Locate the cell with the specified text and output its (x, y) center coordinate. 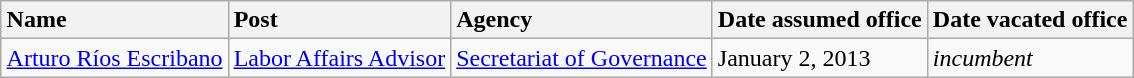
Date assumed office (820, 20)
Date vacated office (1030, 20)
Arturo Ríos Escribano (114, 58)
Name (114, 20)
Agency (582, 20)
Post (340, 20)
Secretariat of Governance (582, 58)
incumbent (1030, 58)
Labor Affairs Advisor (340, 58)
January 2, 2013 (820, 58)
